Scan for the cell matching the given text and deliver its (x, y) coordinate at center. 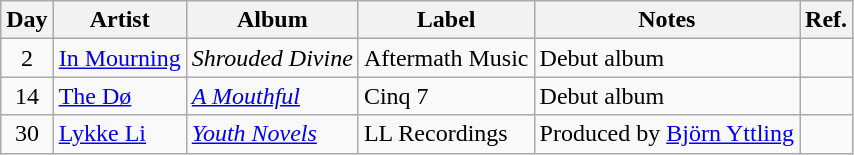
In Mourning (120, 58)
Produced by Björn Yttling (667, 134)
Album (272, 20)
Label (446, 20)
14 (27, 96)
Notes (667, 20)
Lykke Li (120, 134)
Shrouded Divine (272, 58)
Artist (120, 20)
LL Recordings (446, 134)
Youth Novels (272, 134)
Aftermath Music (446, 58)
2 (27, 58)
Cinq 7 (446, 96)
Day (27, 20)
A Mouthful (272, 96)
Ref. (826, 20)
The Dø (120, 96)
30 (27, 134)
